Find where the given text appears and provide that cell's center as [x, y] coordinate. 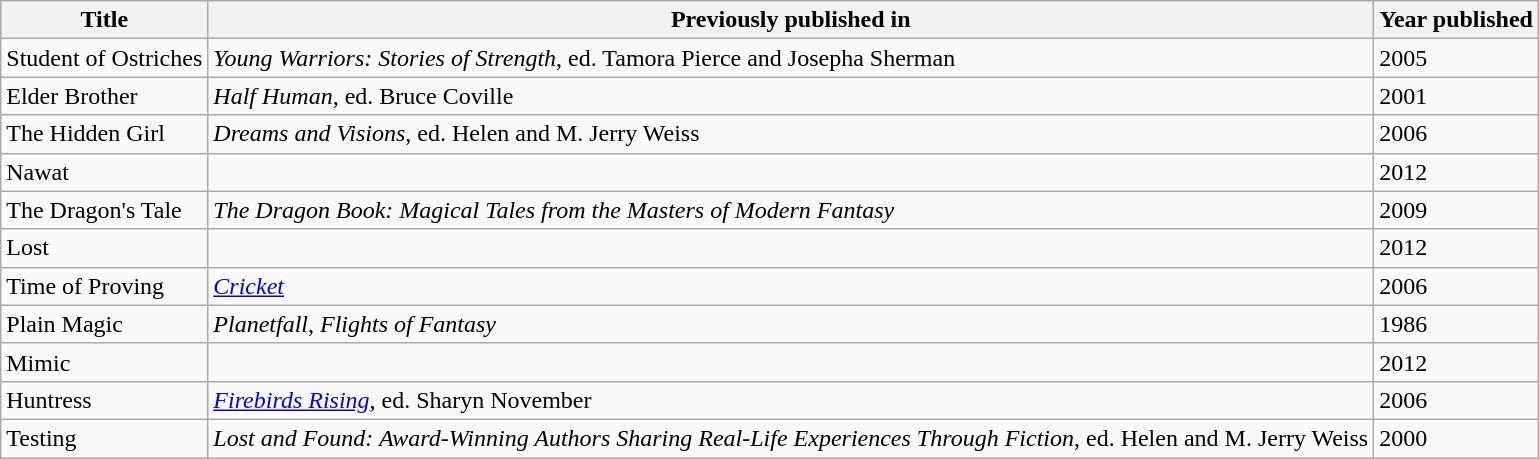
1986 [1456, 324]
2005 [1456, 58]
Half Human, ed. Bruce Coville [791, 96]
Firebirds Rising, ed. Sharyn November [791, 400]
Title [104, 20]
Mimic [104, 362]
Year published [1456, 20]
2000 [1456, 438]
Testing [104, 438]
Nawat [104, 172]
Plain Magic [104, 324]
2009 [1456, 210]
Lost [104, 248]
Previously published in [791, 20]
Lost and Found: Award-Winning Authors Sharing Real-Life Experiences Through Fiction, ed. Helen and M. Jerry Weiss [791, 438]
Cricket [791, 286]
Student of Ostriches [104, 58]
Planetfall, Flights of Fantasy [791, 324]
Elder Brother [104, 96]
The Dragon's Tale [104, 210]
2001 [1456, 96]
Young Warriors: Stories of Strength, ed. Tamora Pierce and Josepha Sherman [791, 58]
Huntress [104, 400]
The Hidden Girl [104, 134]
Time of Proving [104, 286]
The Dragon Book: Magical Tales from the Masters of Modern Fantasy [791, 210]
Dreams and Visions, ed. Helen and M. Jerry Weiss [791, 134]
